From the cell containing the given text, extract its center point as [X, Y] coordinate. 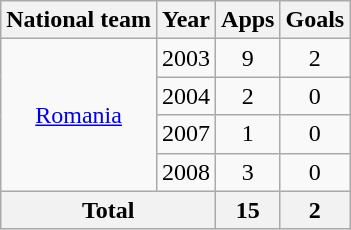
2008 [186, 172]
15 [248, 210]
National team [79, 20]
1 [248, 134]
Year [186, 20]
Romania [79, 115]
3 [248, 172]
9 [248, 58]
Goals [315, 20]
Apps [248, 20]
2007 [186, 134]
2003 [186, 58]
2004 [186, 96]
Total [108, 210]
